Identify which cell holds the provided text, then report its [X, Y] central coordinate. 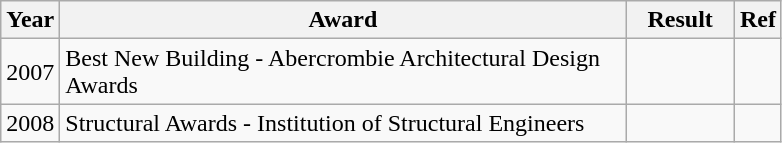
Year [30, 20]
2007 [30, 72]
Structural Awards - Institution of Structural Engineers [343, 123]
Ref [758, 20]
Result [680, 20]
2008 [30, 123]
Award [343, 20]
Best New Building - Abercrombie Architectural Design Awards [343, 72]
